Output the (x, y) coordinate of the center of the cell containing the given text.  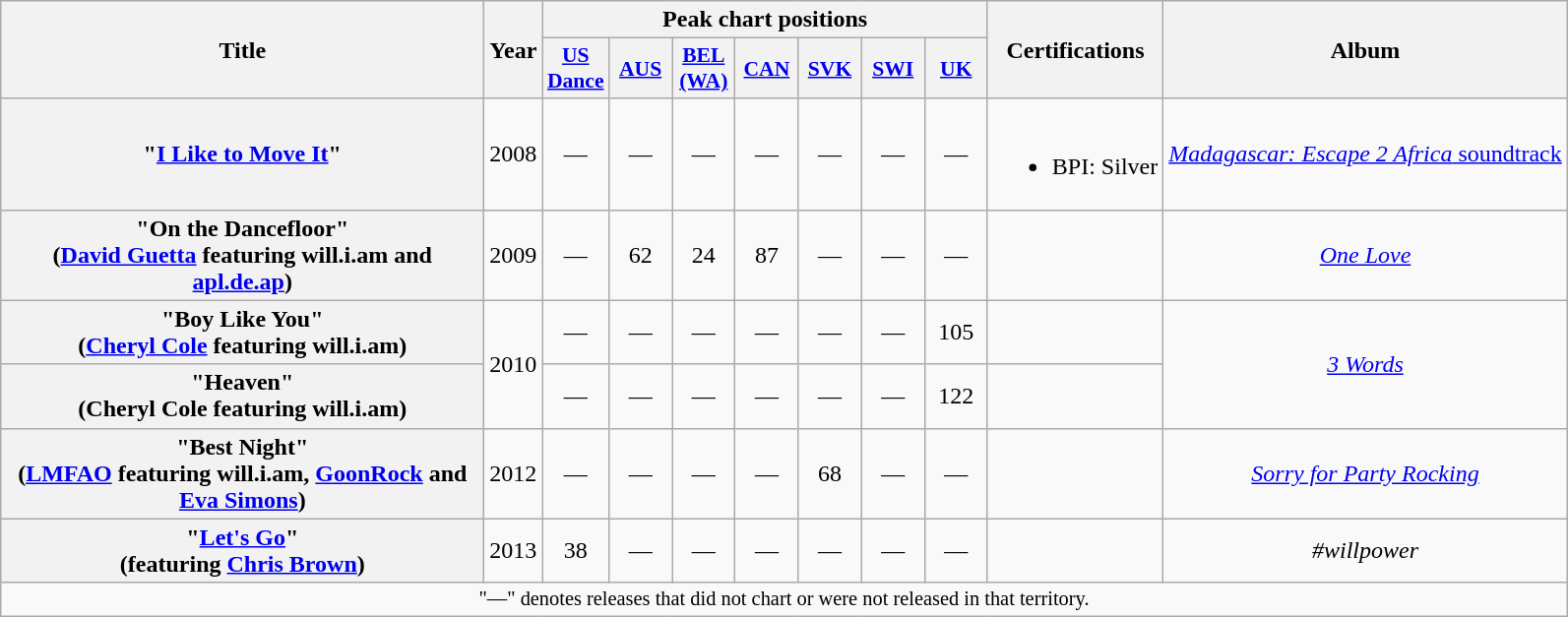
2008 (514, 154)
122 (956, 396)
UK (956, 69)
24 (704, 255)
62 (641, 255)
CAN (767, 69)
"I Like to Move It" (242, 154)
3 Words (1366, 364)
SWI (893, 69)
Peak chart positions (765, 20)
One Love (1366, 255)
38 (576, 551)
AUS (641, 69)
BPI: Silver (1075, 154)
Title (242, 49)
68 (830, 473)
Sorry for Party Rocking (1366, 473)
"Let's Go"(featuring Chris Brown) (242, 551)
"Boy Like You"(Cheryl Cole featuring will.i.am) (242, 333)
105 (956, 333)
Year (514, 49)
2013 (514, 551)
"On the Dancefloor"(David Guetta featuring will.i.am and apl.de.ap) (242, 255)
BEL (WA) (704, 69)
"Best Night"(LMFAO featuring will.i.am, GoonRock and Eva Simons) (242, 473)
2009 (514, 255)
2012 (514, 473)
SVK (830, 69)
"—" denotes releases that did not chart or were not released in that territory. (784, 599)
#willpower (1366, 551)
87 (767, 255)
Certifications (1075, 49)
2010 (514, 364)
"Heaven"(Cheryl Cole featuring will.i.am) (242, 396)
Madagascar: Escape 2 Africa soundtrack (1366, 154)
Album (1366, 49)
USDance (576, 69)
